Identify which cell holds the provided text, then report its [X, Y] central coordinate. 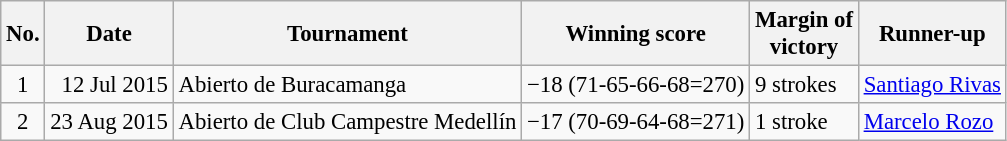
Santiago Rivas [932, 85]
1 [23, 85]
2 [23, 122]
Tournament [347, 34]
−18 (71-65-66-68=270) [636, 85]
Marcelo Rozo [932, 122]
Margin ofvictory [804, 34]
Winning score [636, 34]
23 Aug 2015 [109, 122]
Runner-up [932, 34]
Abierto de Buracamanga [347, 85]
No. [23, 34]
Date [109, 34]
−17 (70-69-64-68=271) [636, 122]
9 strokes [804, 85]
Abierto de Club Campestre Medellín [347, 122]
12 Jul 2015 [109, 85]
1 stroke [804, 122]
